Determine the [x, y] coordinate at the center of the cell enclosing the given text.  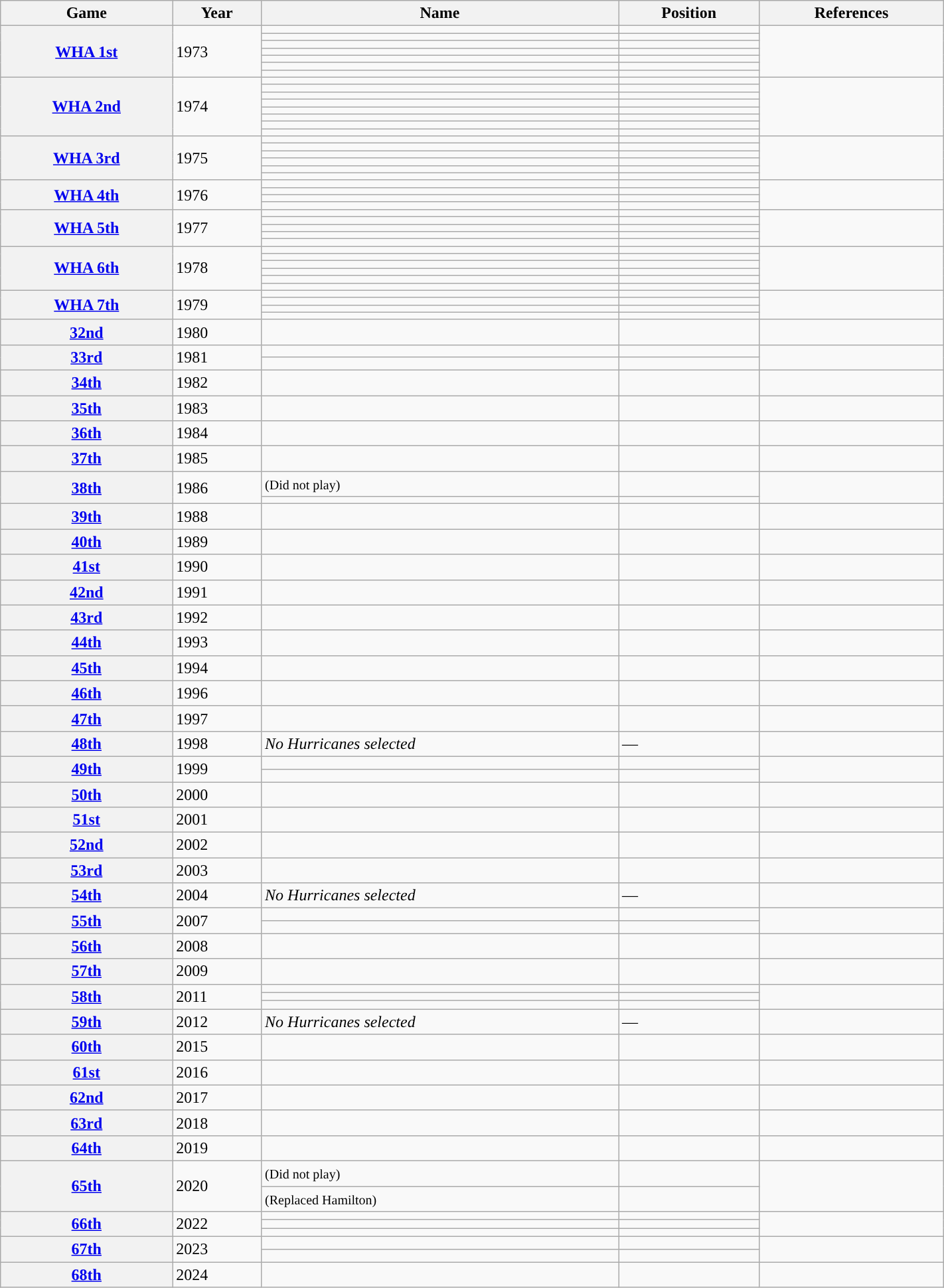
WHA 5th [86, 227]
1998 [217, 744]
2016 [217, 1072]
44th [86, 643]
2018 [217, 1123]
WHA 2nd [86, 106]
1974 [217, 106]
1985 [217, 459]
Name [440, 13]
50th [86, 795]
1993 [217, 643]
1983 [217, 408]
45th [86, 668]
49th [86, 769]
2009 [217, 971]
36th [86, 434]
1976 [217, 195]
1999 [217, 769]
59th [86, 1022]
43rd [86, 617]
WHA 1st [86, 52]
1973 [217, 52]
WHA 4th [86, 195]
51st [86, 820]
60th [86, 1047]
1978 [217, 268]
52nd [86, 845]
53rd [86, 870]
WHA 6th [86, 268]
66th [86, 1224]
WHA 3rd [86, 158]
1992 [217, 617]
67th [86, 1249]
1977 [217, 227]
2019 [217, 1148]
35th [86, 408]
1994 [217, 668]
2017 [217, 1097]
References [851, 13]
2000 [217, 795]
47th [86, 718]
40th [86, 542]
1991 [217, 592]
33rd [86, 357]
1988 [217, 517]
64th [86, 1148]
1990 [217, 567]
2012 [217, 1022]
WHA 7th [86, 305]
2020 [217, 1186]
1975 [217, 158]
Game [86, 13]
1979 [217, 305]
57th [86, 971]
1986 [217, 487]
63rd [86, 1123]
1997 [217, 718]
32nd [86, 332]
68th [86, 1275]
56th [86, 946]
46th [86, 693]
(Replaced Hamilton) [440, 1198]
55th [86, 921]
1982 [217, 382]
1996 [217, 693]
1980 [217, 332]
1981 [217, 357]
1984 [217, 434]
2015 [217, 1047]
2003 [217, 870]
48th [86, 744]
2024 [217, 1275]
34th [86, 382]
54th [86, 896]
41st [86, 567]
2023 [217, 1249]
Year [217, 13]
61st [86, 1072]
62nd [86, 1097]
2002 [217, 845]
2022 [217, 1224]
2004 [217, 896]
42nd [86, 592]
65th [86, 1186]
1989 [217, 542]
2008 [217, 946]
39th [86, 517]
37th [86, 459]
2011 [217, 997]
38th [86, 487]
2001 [217, 820]
58th [86, 997]
2007 [217, 921]
Position [689, 13]
